Scan for the cell matching the given text and deliver its (x, y) coordinate at center. 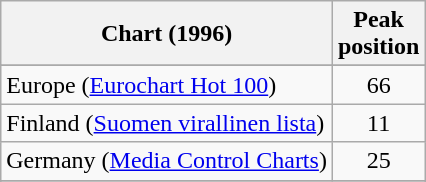
11 (378, 123)
Europe (Eurochart Hot 100) (167, 85)
66 (378, 85)
25 (378, 161)
Chart (1996) (167, 34)
Finland (Suomen virallinen lista) (167, 123)
Germany (Media Control Charts) (167, 161)
Peakposition (378, 34)
